Capture the cell that displays the provided text and extract its [X, Y] central coordinate. 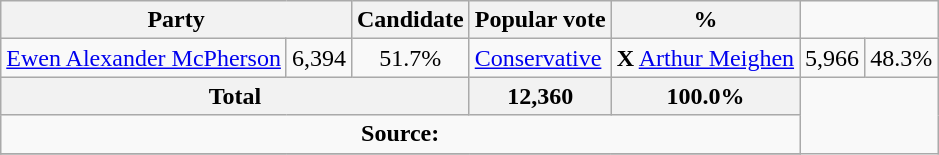
48.3% [902, 58]
% [705, 20]
12,360 [540, 96]
Candidate [410, 20]
100.0% [705, 96]
X Arthur Meighen [705, 58]
51.7% [410, 58]
6,394 [318, 58]
Party [176, 20]
5,966 [832, 58]
Source: [400, 134]
Conservative [540, 58]
Ewen Alexander McPherson [144, 58]
Popular vote [540, 20]
Total [235, 96]
